Scan for the cell matching the given text and deliver its [x, y] coordinate at center. 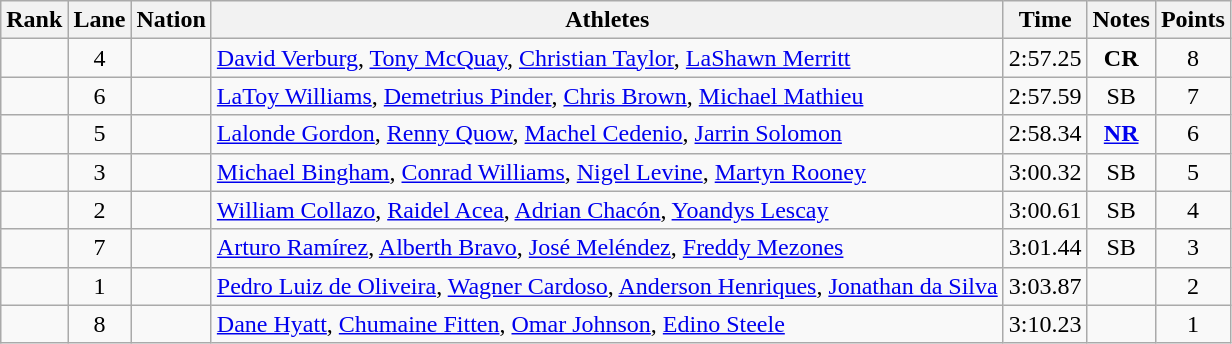
Dane Hyatt, Chumaine Fitten, Omar Johnson, Edino Steele [607, 324]
Notes [1121, 20]
LaToy Williams, Demetrius Pinder, Chris Brown, Michael Mathieu [607, 96]
2:58.34 [1045, 134]
3:00.32 [1045, 172]
Arturo Ramírez, Alberth Bravo, José Meléndez, Freddy Mezones [607, 248]
NR [1121, 134]
3:03.87 [1045, 286]
3:10.23 [1045, 324]
Pedro Luiz de Oliveira, Wagner Cardoso, Anderson Henriques, Jonathan da Silva [607, 286]
Lalonde Gordon, Renny Quow, Machel Cedenio, Jarrin Solomon [607, 134]
CR [1121, 58]
2:57.59 [1045, 96]
2:57.25 [1045, 58]
Athletes [607, 20]
William Collazo, Raidel Acea, Adrian Chacón, Yoandys Lescay [607, 210]
David Verburg, Tony McQuay, Christian Taylor, LaShawn Merritt [607, 58]
Michael Bingham, Conrad Williams, Nigel Levine, Martyn Rooney [607, 172]
Rank [34, 20]
Lane [100, 20]
3:01.44 [1045, 248]
Time [1045, 20]
3:00.61 [1045, 210]
Points [1192, 20]
Nation [171, 20]
